Output the [x, y] coordinate of the center of the cell containing the given text.  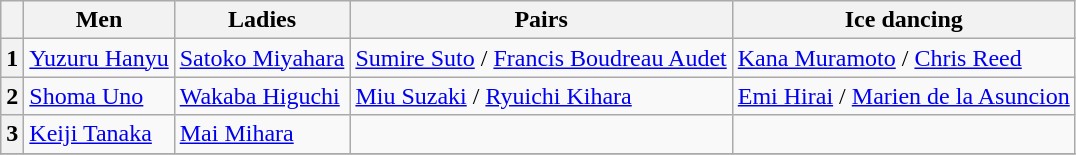
Mai Mihara [262, 134]
2 [12, 96]
Men [99, 20]
3 [12, 134]
Yuzuru Hanyu [99, 58]
Ice dancing [904, 20]
Wakaba Higuchi [262, 96]
1 [12, 58]
Shoma Uno [99, 96]
Kana Muramoto / Chris Reed [904, 58]
Miu Suzaki / Ryuichi Kihara [541, 96]
Keiji Tanaka [99, 134]
Ladies [262, 20]
Satoko Miyahara [262, 58]
Pairs [541, 20]
Emi Hirai / Marien de la Asuncion [904, 96]
Sumire Suto / Francis Boudreau Audet [541, 58]
